Pinpoint the cell where the given text exists, returning its (X, Y) midpoint coordinate. 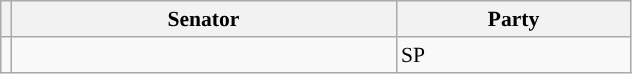
Senator (204, 19)
SP (514, 55)
Party (514, 19)
